Capture the cell that displays the provided text and extract its (X, Y) central coordinate. 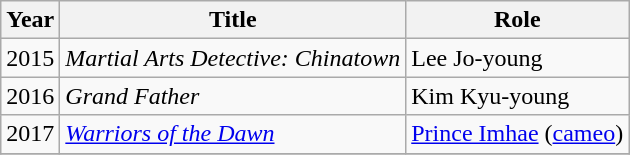
Warriors of the Dawn (233, 134)
2016 (30, 96)
Prince Imhae (cameo) (518, 134)
2017 (30, 134)
Martial Arts Detective: Chinatown (233, 58)
Kim Kyu-young (518, 96)
Year (30, 20)
Lee Jo-young (518, 58)
Grand Father (233, 96)
Title (233, 20)
2015 (30, 58)
Role (518, 20)
